Return the (x, y) coordinate for the center point of the cell that contains the specified text.  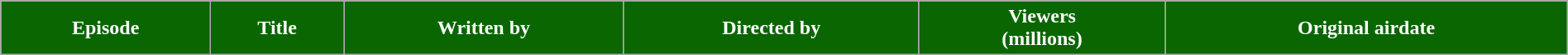
Title (278, 28)
Viewers(millions) (1042, 28)
Original airdate (1366, 28)
Directed by (771, 28)
Written by (485, 28)
Episode (106, 28)
